Extract the (x, y) coordinate from the center of the cell holding the provided text.  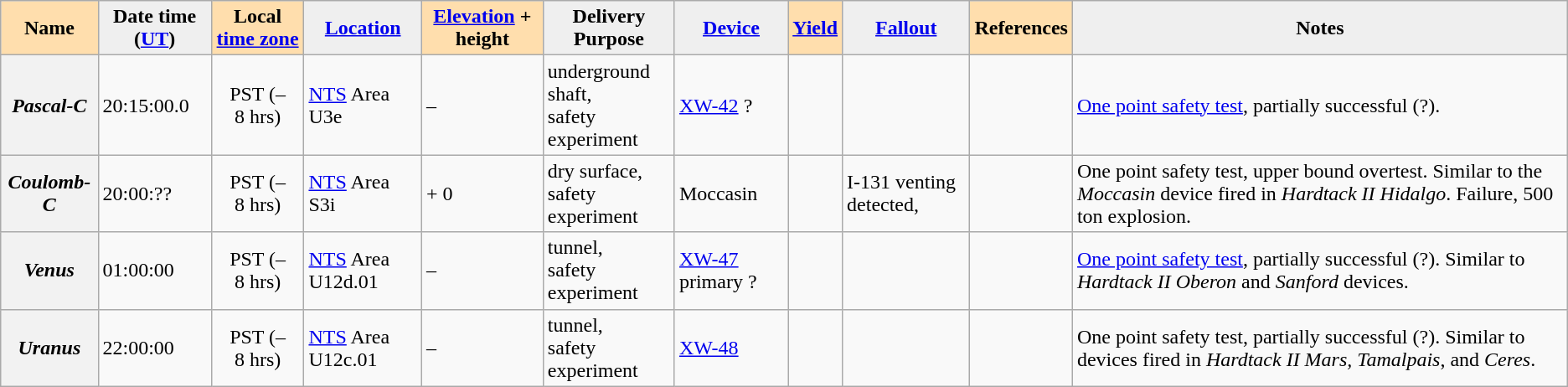
Moccasin (730, 193)
20:15:00.0 (154, 106)
References (1022, 28)
NTS Area S3i (364, 193)
Location (364, 28)
Name (49, 28)
XW-48 (730, 348)
XW-47 primary ? (730, 271)
One point safety test, partially successful (?). (1320, 106)
Delivery Purpose (608, 28)
One point safety test, partially successful (?). Similar to devices fired in Hardtack II Mars, Tamalpais, and Ceres. (1320, 348)
One point safety test, upper bound overtest. Similar to the Moccasin device fired in Hardtack II Hidalgo. Failure, 500 ton explosion. (1320, 193)
Uranus (49, 348)
Notes (1320, 28)
NTS Area U12d.01 (364, 271)
Local time zone (258, 28)
+ 0 (482, 193)
01:00:00 (154, 271)
Date time (UT) (154, 28)
20:00:?? (154, 193)
22:00:00 (154, 348)
underground shaft,safety experiment (608, 106)
One point safety test, partially successful (?). Similar to Hardtack II Oberon and Sanford devices. (1320, 271)
XW-42 ? (730, 106)
Device (730, 28)
Elevation + height (482, 28)
NTS Area U12c.01 (364, 348)
NTS Area U3e (364, 106)
I-131 venting detected, (906, 193)
Yield (816, 28)
Pascal-C (49, 106)
Fallout (906, 28)
Coulomb-C (49, 193)
Venus (49, 271)
dry surface,safety experiment (608, 193)
